Pinpoint the cell where the given text exists, returning its (X, Y) midpoint coordinate. 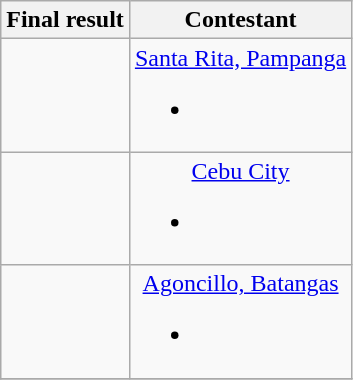
Contestant (240, 20)
Agoncillo, Batangas (240, 322)
Cebu City (240, 208)
Santa Rita, Pampanga (240, 96)
Final result (66, 20)
